Extract the [X, Y] coordinate from the center of the cell holding the provided text.  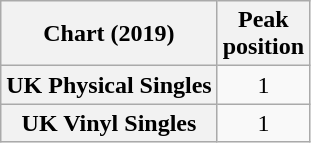
Chart (2019) [109, 34]
UK Vinyl Singles [109, 123]
Peakposition [263, 34]
UK Physical Singles [109, 85]
